For the text-containing cell, return its midpoint in [X, Y] coordinate format. 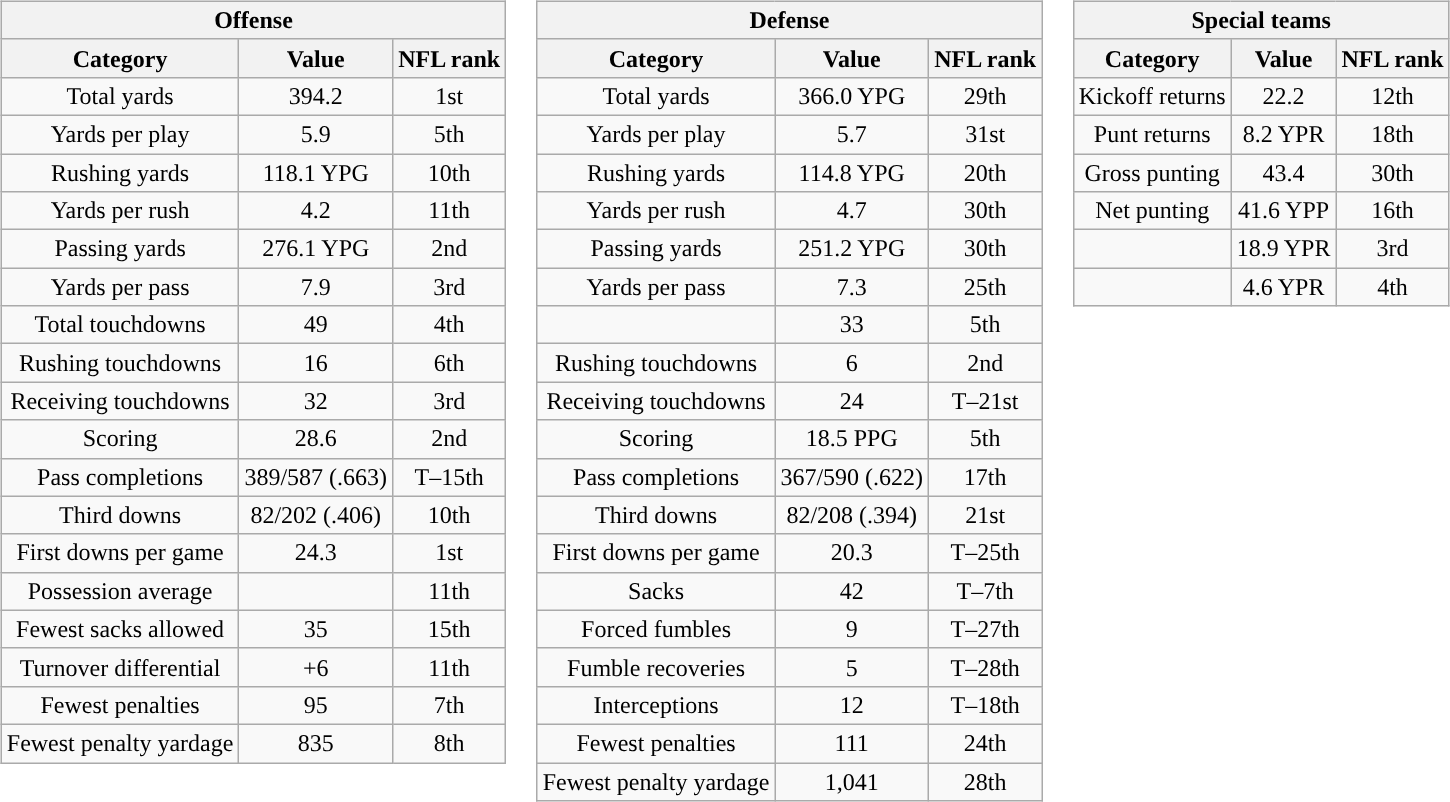
7th [450, 705]
1,041 [852, 781]
28th [986, 781]
Fumble recoveries [656, 667]
Forced fumbles [656, 629]
389/587 (.663) [316, 477]
111 [852, 743]
Offense [253, 20]
367/590 (.622) [852, 477]
24.3 [316, 553]
21st [986, 515]
T–21st [986, 401]
18th [1392, 134]
366.0 YPG [852, 96]
Total touchdowns [120, 325]
18.5 PPG [852, 439]
12th [1392, 96]
Interceptions [656, 705]
4.6 YPR [1284, 287]
49 [316, 325]
394.2 [316, 96]
5.7 [852, 134]
4.7 [852, 211]
18.9 YPR [1284, 249]
5.9 [316, 134]
95 [316, 705]
Fewest sacks allowed [120, 629]
7.9 [316, 287]
16 [316, 363]
Defense [789, 20]
35 [316, 629]
276.1 YPG [316, 249]
6 [852, 363]
Special teams [1261, 20]
T–7th [986, 591]
T–27th [986, 629]
20th [986, 173]
T–15th [450, 477]
835 [316, 743]
Gross punting [1152, 173]
82/208 (.394) [852, 515]
8th [450, 743]
Sacks [656, 591]
Punt returns [1152, 134]
41.6 YPP [1284, 211]
17th [986, 477]
15th [450, 629]
9 [852, 629]
251.2 YPG [852, 249]
Turnover differential [120, 667]
5 [852, 667]
4.2 [316, 211]
28.6 [316, 439]
31st [986, 134]
22.2 [1284, 96]
Kickoff returns [1152, 96]
T–25th [986, 553]
33 [852, 325]
24 [852, 401]
43.4 [1284, 173]
42 [852, 591]
7.3 [852, 287]
118.1 YPG [316, 173]
12 [852, 705]
Net punting [1152, 211]
Possession average [120, 591]
32 [316, 401]
82/202 (.406) [316, 515]
T–18th [986, 705]
+6 [316, 667]
114.8 YPG [852, 173]
24th [986, 743]
16th [1392, 211]
20.3 [852, 553]
29th [986, 96]
T–28th [986, 667]
6th [450, 363]
8.2 YPR [1284, 134]
25th [986, 287]
